Return (x, y) of the center of cell containing provided text 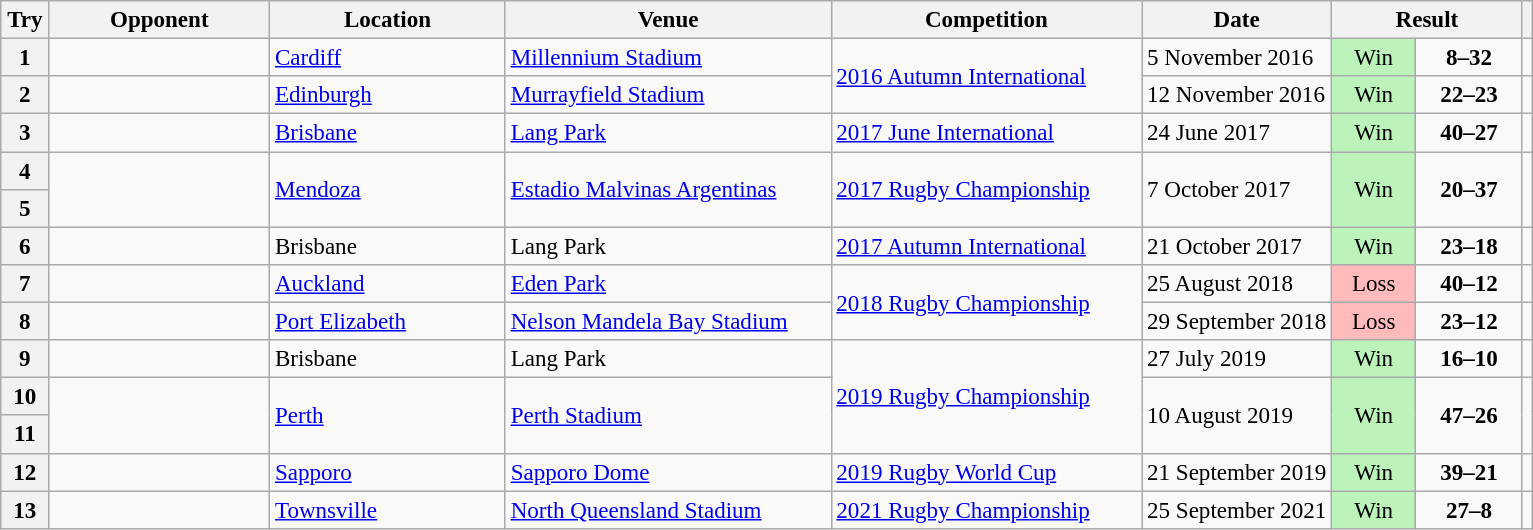
5 (25, 209)
21 September 2019 (1237, 472)
16–10 (1469, 359)
2019 Rugby Championship (986, 396)
Edinburgh (388, 95)
10 August 2019 (1237, 416)
Sapporo (388, 472)
2021 Rugby Championship (986, 510)
7 October 2017 (1237, 190)
Competition (986, 20)
4 (25, 171)
Sapporo Dome (668, 472)
Auckland (388, 284)
20–37 (1469, 190)
27–8 (1469, 510)
22–23 (1469, 95)
39–21 (1469, 472)
40–12 (1469, 284)
Millennium Stadium (668, 58)
Murrayfield Stadium (668, 95)
25 September 2021 (1237, 510)
Nelson Mandela Bay Stadium (668, 322)
Result (1428, 20)
Opponent (160, 20)
Try (25, 20)
21 October 2017 (1237, 246)
8 (25, 322)
1 (25, 58)
9 (25, 359)
Port Elizabeth (388, 322)
Date (1237, 20)
23–18 (1469, 246)
23–12 (1469, 322)
2017 Rugby Championship (986, 190)
29 September 2018 (1237, 322)
11 (25, 435)
24 June 2017 (1237, 133)
25 August 2018 (1237, 284)
2017 Autumn International (986, 246)
2017 June International (986, 133)
12 (25, 472)
2016 Autumn International (986, 76)
Perth Stadium (668, 416)
Townsville (388, 510)
40–27 (1469, 133)
Cardiff (388, 58)
5 November 2016 (1237, 58)
27 July 2019 (1237, 359)
Perth (388, 416)
2018 Rugby Championship (986, 302)
6 (25, 246)
Venue (668, 20)
Eden Park (668, 284)
13 (25, 510)
Mendoza (388, 190)
8–32 (1469, 58)
North Queensland Stadium (668, 510)
2 (25, 95)
47–26 (1469, 416)
10 (25, 397)
7 (25, 284)
Estadio Malvinas Argentinas (668, 190)
2019 Rugby World Cup (986, 472)
Location (388, 20)
3 (25, 133)
12 November 2016 (1237, 95)
